Detect which cell encompasses the target text, then output its [X, Y] center coordinate. 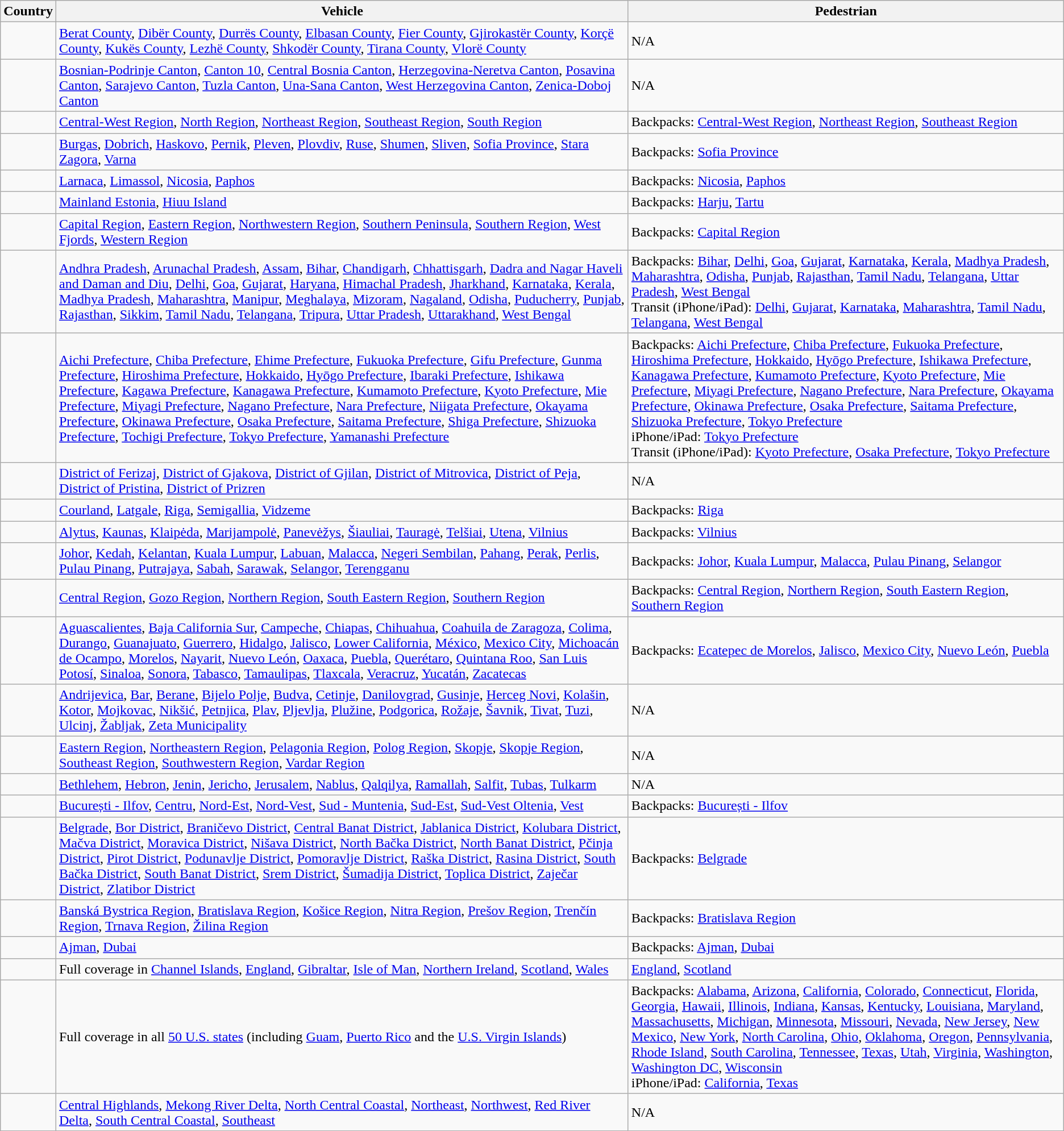
Backpacks: Vilnius [846, 531]
Pedestrian [846, 11]
Alytus, Kaunas, Klaipėda, Marijampolė, Panevėžys, Šiauliai, Tauragė, Telšiai, Utena, Vilnius [342, 531]
Backpacks: Ecatepec de Morelos, Jalisco, Mexico City, Nuevo León, Puebla [846, 650]
Bethlehem, Hebron, Jenin, Jericho, Jerusalem, Nablus, Qalqilya, Ramallah, Salfit, Tubas, Tulkarm [342, 784]
Backpacks: Ajman, Dubai [846, 947]
England, Scotland [846, 969]
Backpacks: Central-West Region, Northeast Region, Southeast Region [846, 122]
Capital Region, Eastern Region, Northwestern Region, Southern Peninsula, Southern Region, West Fjords, Western Region [342, 232]
Backpacks: Belgrade [846, 858]
Backpacks: Capital Region [846, 232]
Central Highlands, Mekong River Delta, North Central Coastal, Northeast, Northwest, Red River Delta, South Central Coastal, Southeast [342, 1112]
București - Ilfov, Centru, Nord-Est, Nord-Vest, Sud - Muntenia, Sud-Est, Sud-Vest Oltenia, Vest [342, 806]
Vehicle [342, 11]
Mainland Estonia, Hiuu Island [342, 202]
Courland, Latgale, Riga, Semigallia, Vidzeme [342, 510]
Full coverage in Channel Islands, England, Gibraltar, Isle of Man, Northern Ireland, Scotland, Wales [342, 969]
Larnaca, Limassol, Nicosia, Paphos [342, 181]
Ajman, Dubai [342, 947]
Backpacks: Johor, Kuala Lumpur, Malacca, Pulau Pinang, Selangor [846, 562]
Full coverage in all 50 U.S. states (including Guam, Puerto Rico and the U.S. Virgin Islands) [342, 1037]
Banská Bystrica Region, Bratislava Region, Košice Region, Nitra Region, Prešov Region, Trenčín Region, Trnava Region, Žilina Region [342, 918]
District of Ferizaj, District of Gjakova, District of Gjilan, District of Mitrovica, District of Peja, District of Pristina, District of Prizren [342, 481]
Backpacks: Riga [846, 510]
Central Region, Gozo Region, Northern Region, South Eastern Region, Southern Region [342, 598]
Backpacks: Nicosia, Paphos [846, 181]
Backpacks: Bratislava Region [846, 918]
Backpacks: Sofia Province [846, 151]
Burgas, Dobrich, Haskovo, Pernik, Pleven, Plovdiv, Ruse, Shumen, Sliven, Sofia Province, Stara Zagora, Varna [342, 151]
Eastern Region, Northeastern Region, Pelagonia Region, Polog Region, Skopje, Skopje Region, Southeast Region, Southwestern Region, Vardar Region [342, 755]
Central-West Region, North Region, Northeast Region, Southeast Region, South Region [342, 122]
Backpacks: Central Region, Northern Region, South Eastern Region, Southern Region [846, 598]
Backpacks: București - Ilfov [846, 806]
Backpacks: Harju, Tartu [846, 202]
Country [28, 11]
